For the text-containing cell, return its midpoint in (X, Y) coordinate format. 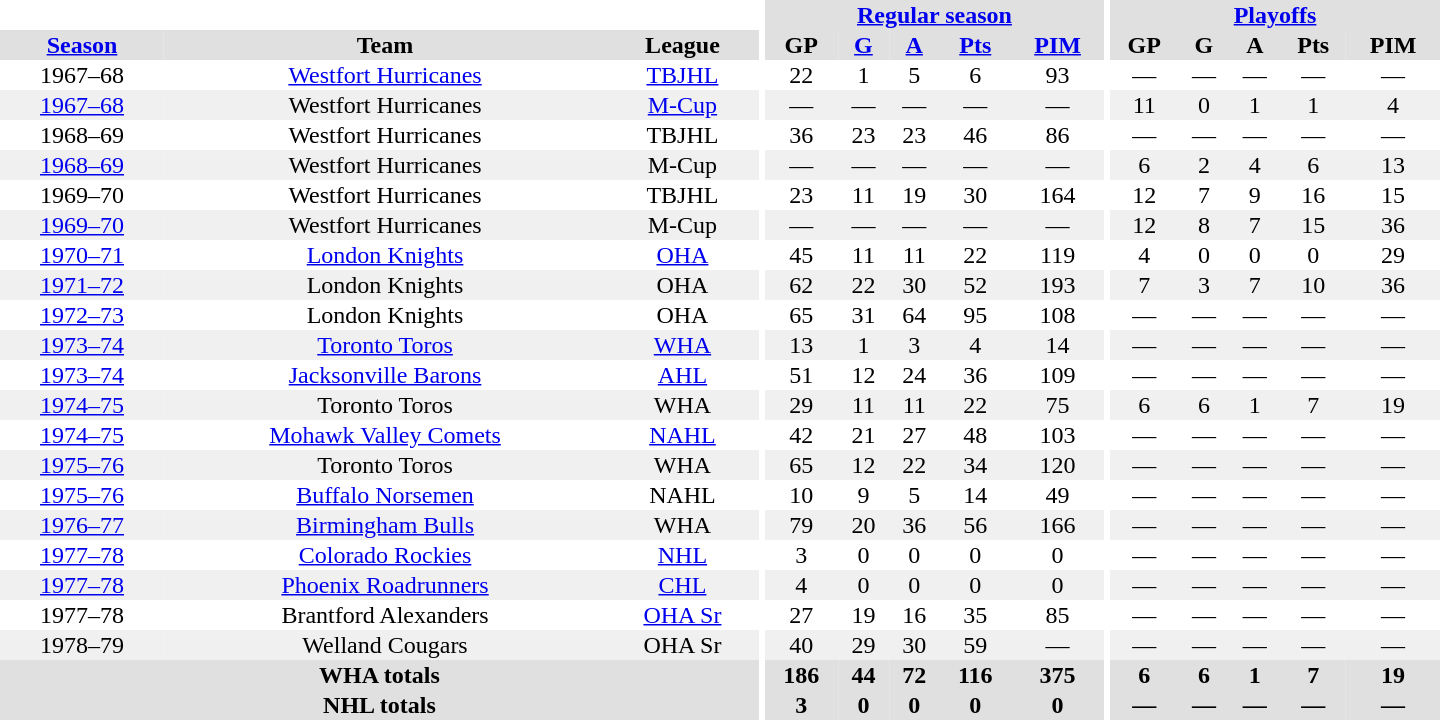
120 (1058, 465)
21 (864, 435)
44 (864, 675)
CHL (682, 585)
108 (1058, 315)
Team (385, 45)
56 (976, 525)
Welland Cougars (385, 645)
46 (976, 135)
95 (976, 315)
40 (801, 645)
1976–77 (82, 525)
193 (1058, 285)
93 (1058, 75)
51 (801, 375)
NHL (682, 555)
League (682, 45)
86 (1058, 135)
59 (976, 645)
62 (801, 285)
24 (914, 375)
Phoenix Roadrunners (385, 585)
85 (1058, 615)
8 (1204, 225)
64 (914, 315)
Buffalo Norsemen (385, 495)
Playoffs (1275, 15)
1971–72 (82, 285)
45 (801, 255)
NHL totals (380, 705)
52 (976, 285)
109 (1058, 375)
1972–73 (82, 315)
103 (1058, 435)
375 (1058, 675)
Season (82, 45)
AHL (682, 375)
1978–79 (82, 645)
1970–71 (82, 255)
35 (976, 615)
20 (864, 525)
116 (976, 675)
75 (1058, 405)
31 (864, 315)
Brantford Alexanders (385, 615)
Mohawk Valley Comets (385, 435)
Regular season (934, 15)
164 (1058, 195)
WHA totals (380, 675)
2 (1204, 165)
Jacksonville Barons (385, 375)
Birmingham Bulls (385, 525)
186 (801, 675)
166 (1058, 525)
Colorado Rockies (385, 555)
79 (801, 525)
72 (914, 675)
34 (976, 465)
48 (976, 435)
119 (1058, 255)
42 (801, 435)
49 (1058, 495)
